Locate the cell with the specified text and output its [x, y] center coordinate. 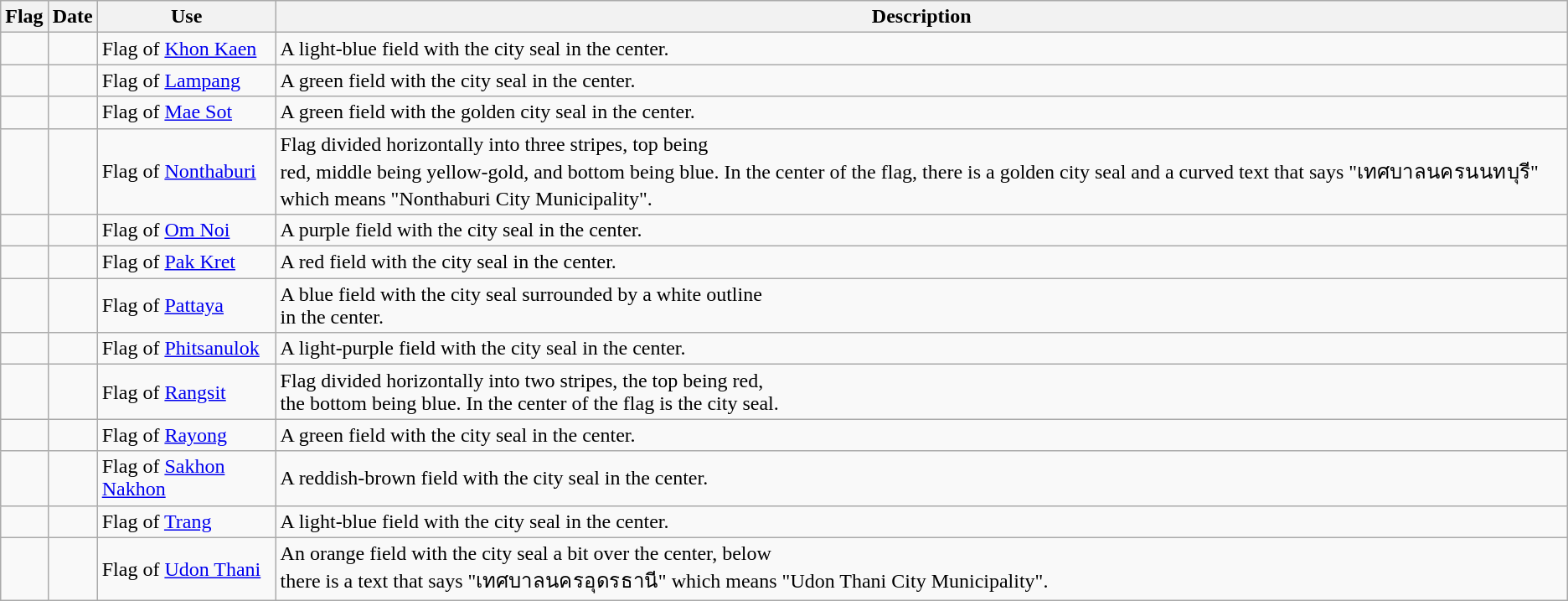
Flag of Pattaya [186, 305]
A light-purple field with the city seal in the center. [921, 349]
A reddish-brown field with the city seal in the center. [921, 478]
Date [72, 17]
A purple field with the city seal in the center. [921, 231]
Flag of Rayong [186, 435]
Flag of Lampang [186, 80]
Flag of Trang [186, 521]
A blue field with the city seal surrounded by a white outlinein the center. [921, 305]
Flag of Mae Sot [186, 112]
Flag of Om Noi [186, 231]
Flag of Sakhon Nakhon [186, 478]
Flag of Udon Thani [186, 569]
A green field with the golden city seal in the center. [921, 112]
Flag of Phitsanulok [186, 349]
Flag divided horizontally into two stripes, the top being red,the bottom being blue. In the center of the flag is the city seal. [921, 392]
Description [921, 17]
Use [186, 17]
Flag of Nonthaburi [186, 171]
Flag [24, 17]
Flag of Rangsit [186, 392]
A red field with the city seal in the center. [921, 262]
Flag of Pak Kret [186, 262]
Flag of Khon Kaen [186, 49]
